Return the (X, Y) coordinate for the center point of the cell that contains the specified text.  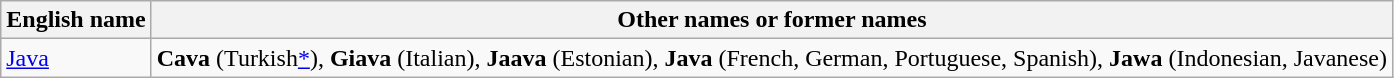
Java (76, 58)
Other names or former names (772, 20)
English name (76, 20)
Cava (Turkish*), Giava (Italian), Jaava (Estonian), Java (French, German, Portuguese, Spanish), Jawa (Indonesian, Javanese) (772, 58)
